Pinpoint the cell where the given text exists, returning its [x, y] midpoint coordinate. 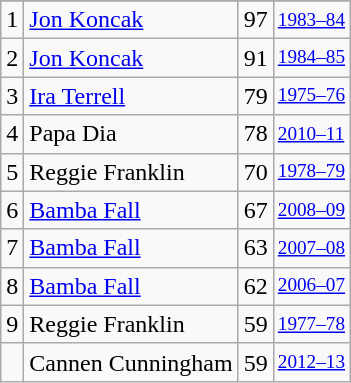
2006–07 [311, 286]
63 [256, 248]
78 [256, 134]
5 [12, 172]
62 [256, 286]
4 [12, 134]
2012–13 [311, 362]
1 [12, 20]
7 [12, 248]
6 [12, 210]
79 [256, 96]
2008–09 [311, 210]
67 [256, 210]
Papa Dia [131, 134]
9 [12, 324]
2 [12, 58]
1975–76 [311, 96]
2007–08 [311, 248]
97 [256, 20]
2010–11 [311, 134]
1984–85 [311, 58]
91 [256, 58]
1978–79 [311, 172]
Ira Terrell [131, 96]
8 [12, 286]
70 [256, 172]
1983–84 [311, 20]
1977–78 [311, 324]
Cannen Cunningham [131, 362]
3 [12, 96]
